Extract the (x, y) coordinate from the center of the cell holding the provided text.  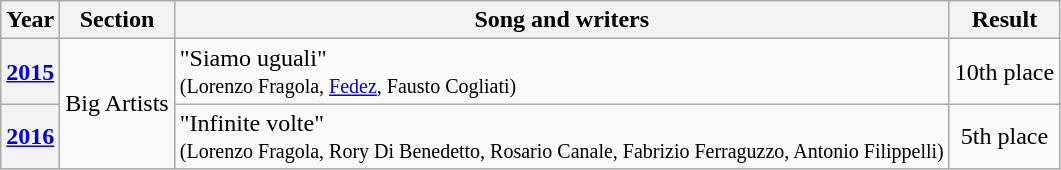
2015 (30, 72)
Big Artists (117, 104)
2016 (30, 136)
"Infinite volte"(Lorenzo Fragola, Rory Di Benedetto, Rosario Canale, Fabrizio Ferraguzzo, Antonio Filippelli) (562, 136)
Result (1004, 20)
5th place (1004, 136)
"Siamo uguali"(Lorenzo Fragola, Fedez, Fausto Cogliati) (562, 72)
10th place (1004, 72)
Song and writers (562, 20)
Year (30, 20)
Section (117, 20)
